Search for the cell housing the specified text and yield its [X, Y] center coordinate. 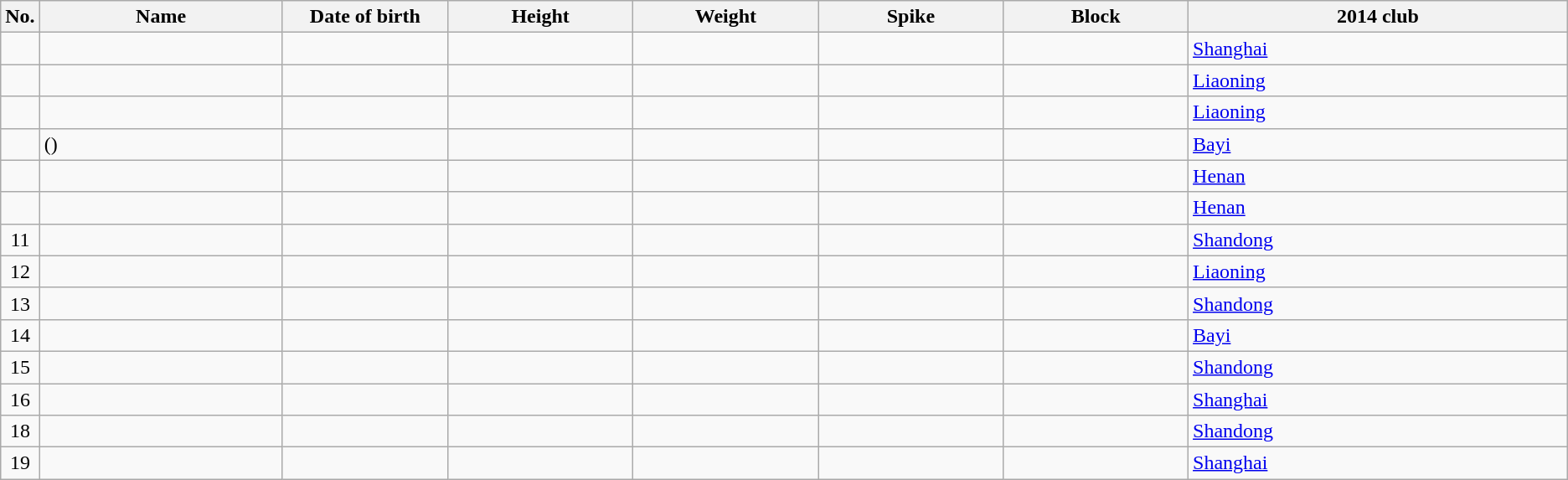
Height [541, 17]
2014 club [1379, 17]
Spike [911, 17]
15 [20, 367]
Name [161, 17]
Block [1096, 17]
Date of birth [365, 17]
19 [20, 463]
No. [20, 17]
16 [20, 400]
13 [20, 303]
Weight [725, 17]
() [161, 144]
14 [20, 335]
11 [20, 240]
18 [20, 431]
12 [20, 271]
